Return the [X, Y] coordinate for the center point of the cell that contains the specified text.  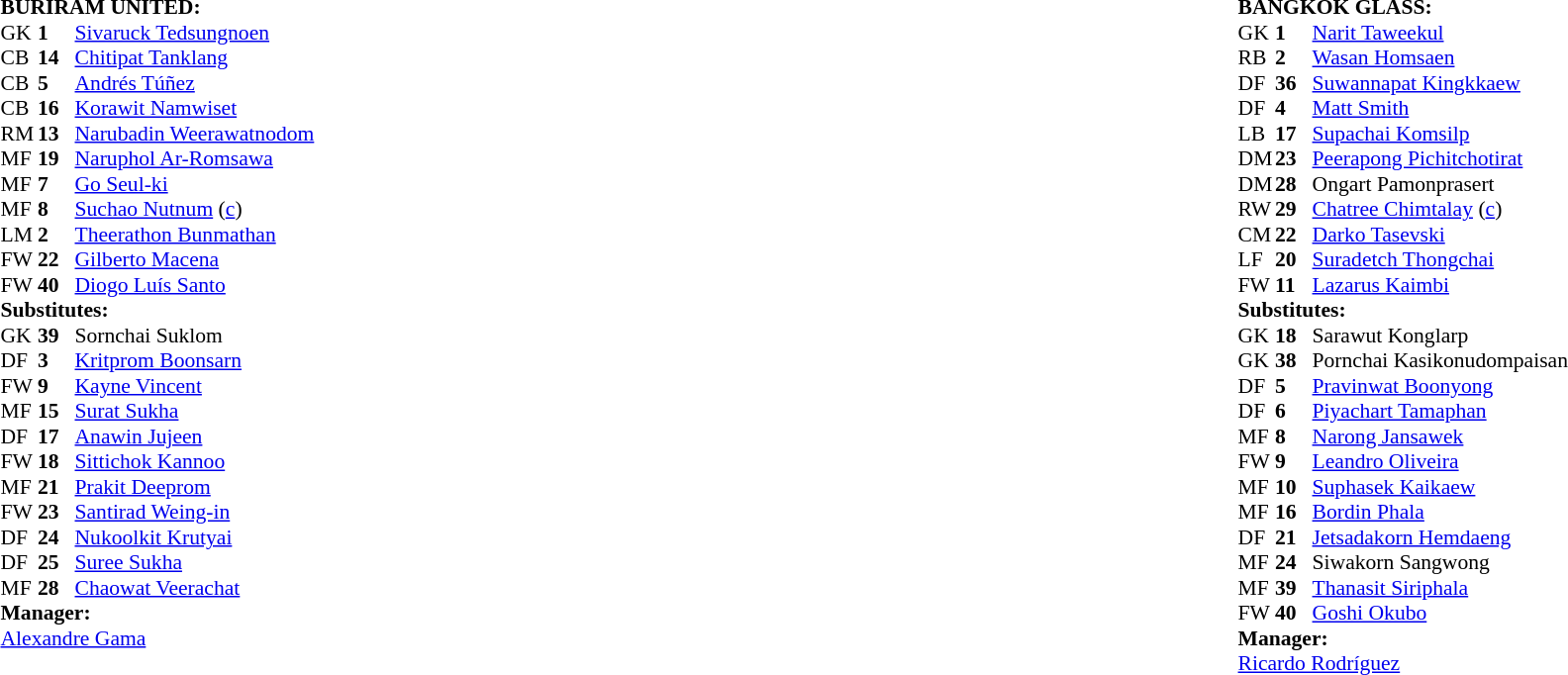
Naruphol Ar-Romsawa [195, 159]
Korawit Namwiset [195, 108]
Anawin Jujeen [195, 436]
19 [56, 159]
LB [1257, 134]
Go Seul-ki [195, 184]
Gilberto Macena [195, 260]
LF [1257, 260]
25 [56, 563]
3 [56, 361]
Supachai Komsilp [1440, 134]
15 [56, 411]
Sittichok Kannoo [195, 462]
Suphasek Kaikaew [1440, 487]
Suradetch Thongchai [1440, 260]
Suchao Nutnum (c) [195, 209]
Darko Tasevski [1440, 235]
Prakit Deeprom [195, 487]
Chitipat Tanklang [195, 58]
Jetsadakorn Hemdaeng [1440, 537]
38 [1294, 361]
Suree Sukha [195, 563]
Narit Taweekul [1440, 33]
Alexandre Gama [156, 638]
Bordin Phala [1440, 512]
Kritprom Boonsarn [195, 361]
Diogo Luís Santo [195, 285]
Ongart Pamonprasert [1440, 184]
4 [1294, 108]
Suwannapat Kingkkaew [1440, 83]
20 [1294, 260]
Chaowat Veerachat [195, 588]
Peerapong Pichitchotirat [1440, 159]
Theerathon Bunmathan [195, 235]
Nukoolkit Krutyai [195, 537]
Surat Sukha [195, 411]
CM [1257, 235]
13 [56, 134]
Sivaruck Tedsungnoen [195, 33]
Chatree Chimtalay (c) [1440, 209]
LM [19, 235]
Lazarus Kaimbi [1440, 285]
10 [1294, 487]
14 [56, 58]
7 [56, 184]
Narong Jansawek [1440, 436]
Kayne Vincent [195, 386]
Andrés Túñez [195, 83]
Goshi Okubo [1440, 613]
RM [19, 134]
Sarawut Konglarp [1440, 336]
Thanasit Siriphala [1440, 588]
11 [1294, 285]
Narubadin Weerawatnodom [195, 134]
Piyachart Tamaphan [1440, 411]
Pravinwat Boonyong [1440, 386]
RB [1257, 58]
Santirad Weing-in [195, 512]
29 [1294, 209]
Leandro Oliveira [1440, 462]
6 [1294, 411]
Wasan Homsaen [1440, 58]
Matt Smith [1440, 108]
RW [1257, 209]
Sornchai Suklom [195, 336]
Pornchai Kasikonudompaisan [1440, 361]
Siwakorn Sangwong [1440, 563]
36 [1294, 83]
